Determine the (x, y) coordinate at the center of the cell enclosing the given text.  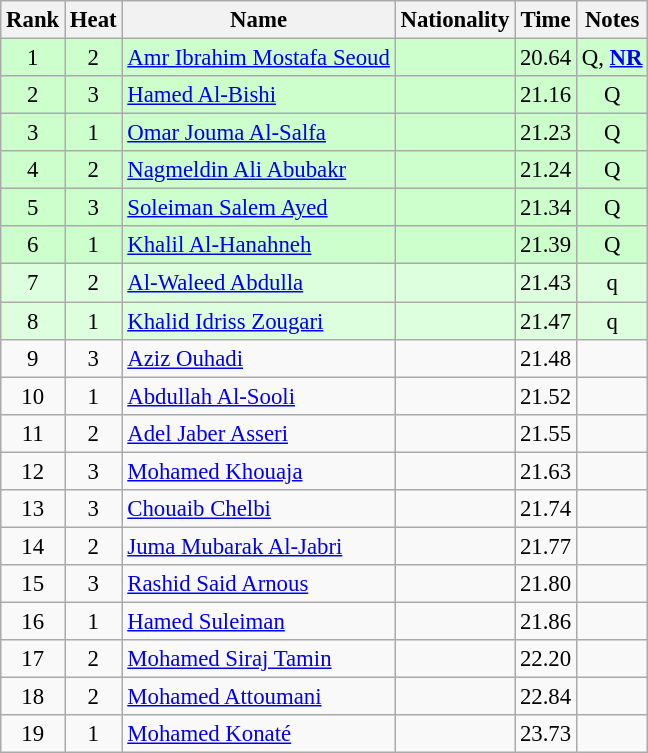
18 (33, 697)
Name (258, 20)
21.55 (546, 433)
Adel Jaber Asseri (258, 433)
9 (33, 358)
Time (546, 20)
21.47 (546, 321)
Khalid Idriss Zougari (258, 321)
Mohamed Konaté (258, 734)
4 (33, 170)
22.20 (546, 659)
15 (33, 584)
22.84 (546, 697)
21.86 (546, 621)
19 (33, 734)
21.24 (546, 170)
Hamed Suleiman (258, 621)
16 (33, 621)
17 (33, 659)
11 (33, 433)
5 (33, 208)
Soleiman Salem Ayed (258, 208)
10 (33, 396)
21.77 (546, 546)
Hamed Al-Bishi (258, 95)
21.23 (546, 133)
Rashid Said Arnous (258, 584)
Khalil Al-Hanahneh (258, 245)
Nagmeldin Ali Abubakr (258, 170)
21.16 (546, 95)
13 (33, 509)
Heat (94, 20)
14 (33, 546)
Rank (33, 20)
Mohamed Attoumani (258, 697)
7 (33, 283)
21.39 (546, 245)
Nationality (454, 20)
Mohamed Khouaja (258, 471)
Notes (612, 20)
21.80 (546, 584)
Al-Waleed Abdulla (258, 283)
21.43 (546, 283)
21.34 (546, 208)
Mohamed Siraj Tamin (258, 659)
23.73 (546, 734)
Aziz Ouhadi (258, 358)
Q, NR (612, 58)
Abdullah Al-Sooli (258, 396)
21.63 (546, 471)
Chouaib Chelbi (258, 509)
Omar Jouma Al-Salfa (258, 133)
Juma Mubarak Al-Jabri (258, 546)
21.52 (546, 396)
20.64 (546, 58)
8 (33, 321)
21.48 (546, 358)
21.74 (546, 509)
Amr Ibrahim Mostafa Seoud (258, 58)
6 (33, 245)
12 (33, 471)
